Extract the [x, y] coordinate from the center of the cell holding the provided text.  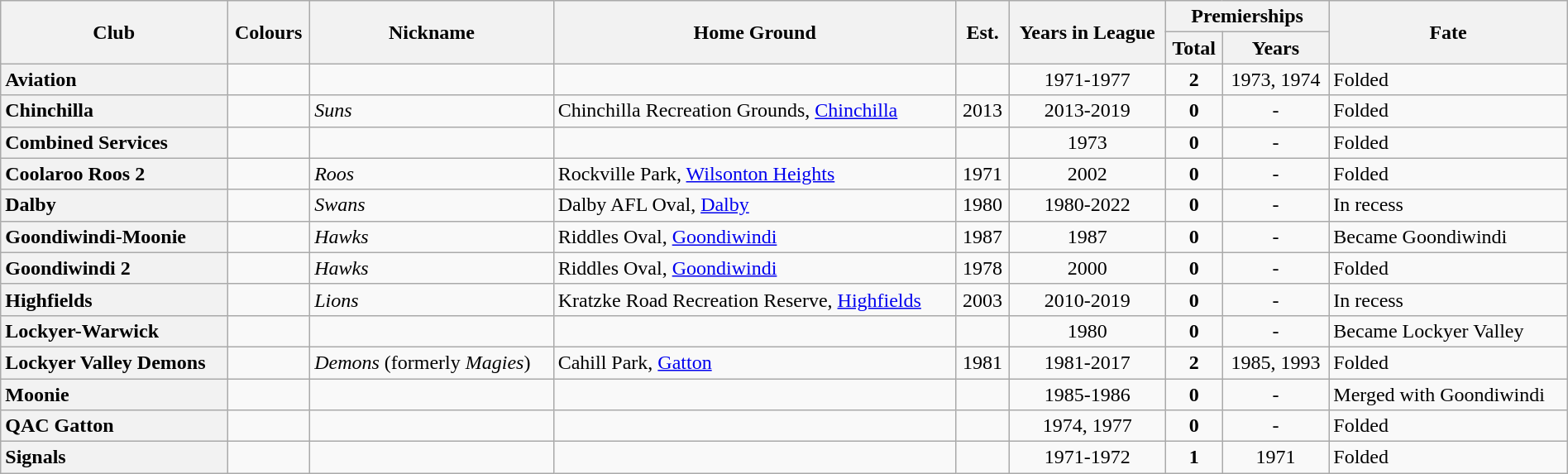
Demons (formerly Magies) [432, 362]
Est. [982, 32]
Highfields [114, 299]
Chinchilla [114, 111]
Lions [432, 299]
Rockville Park, Wilsonton Heights [754, 174]
Years in League [1087, 32]
Chinchilla Recreation Grounds, Chinchilla [754, 111]
2002 [1087, 174]
1973, 1974 [1275, 79]
Goondiwindi 2 [114, 268]
Signals [114, 457]
1985, 1993 [1275, 362]
2013 [982, 111]
Aviation [114, 79]
1980-2022 [1087, 205]
Kratzke Road Recreation Reserve, Highfields [754, 299]
1985-1986 [1087, 395]
Roos [432, 174]
Home Ground [754, 32]
QAC Gatton [114, 426]
Swans [432, 205]
Cahill Park, Gatton [754, 362]
Lockyer Valley Demons [114, 362]
Became Lockyer Valley [1448, 331]
1974, 1977 [1087, 426]
2010-2019 [1087, 299]
Suns [432, 111]
Premierships [1247, 17]
Club [114, 32]
2013-2019 [1087, 111]
1981 [982, 362]
1971-1972 [1087, 457]
Dalby [114, 205]
2000 [1087, 268]
Coolaroo Roos 2 [114, 174]
Combined Services [114, 142]
Moonie [114, 395]
Became Goondiwindi [1448, 237]
Lockyer-Warwick [114, 331]
1 [1194, 457]
Total [1194, 48]
Goondiwindi-Moonie [114, 237]
Colours [269, 32]
Nickname [432, 32]
Fate [1448, 32]
Merged with Goondiwindi [1448, 395]
1973 [1087, 142]
1978 [982, 268]
Years [1275, 48]
Dalby AFL Oval, Dalby [754, 205]
1971-1977 [1087, 79]
2003 [982, 299]
1981-2017 [1087, 362]
